Extract the (x, y) coordinate from the center of the cell holding the provided text.  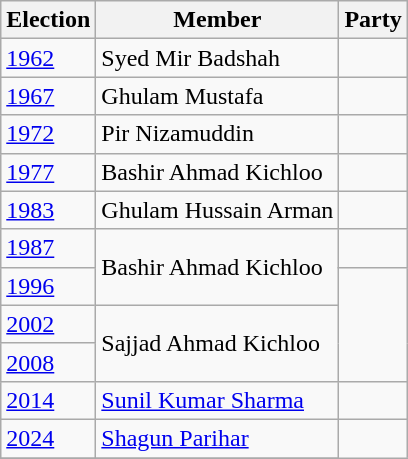
Party (373, 20)
Pir Nizamuddin (218, 134)
1967 (48, 96)
Ghulam Mustafa (218, 96)
Election (48, 20)
Member (218, 20)
1987 (48, 248)
1962 (48, 58)
1972 (48, 134)
2008 (48, 362)
2002 (48, 324)
Shagun Parihar (218, 438)
Ghulam Hussain Arman (218, 210)
1996 (48, 286)
1977 (48, 172)
Sunil Kumar Sharma (218, 400)
2014 (48, 400)
2024 (48, 438)
Syed Mir Badshah (218, 58)
Sajjad Ahmad Kichloo (218, 343)
1983 (48, 210)
